Detect which cell encompasses the target text, then output its [x, y] center coordinate. 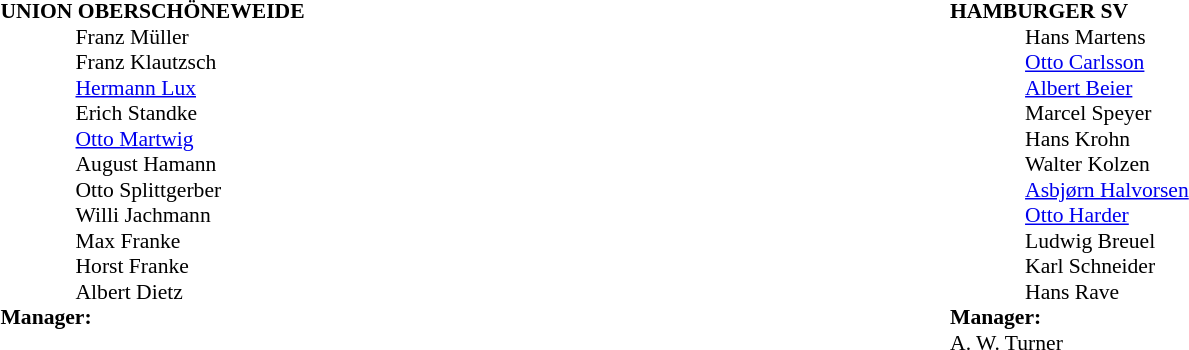
Hans Martens [1107, 37]
Hermann Lux [190, 88]
Asbjørn Halvorsen [1107, 190]
Franz Müller [190, 37]
Otto Carlsson [1107, 63]
Otto Splittgerber [190, 190]
Karl Schneider [1107, 267]
Erich Standke [190, 113]
Otto Harder [1107, 215]
Walter Kolzen [1107, 165]
Willi Jachmann [190, 215]
Hans Rave [1107, 292]
Franz Klautzsch [190, 63]
Otto Martwig [190, 139]
Hans Krohn [1107, 139]
Ludwig Breuel [1107, 241]
August Hamann [190, 165]
Albert Beier [1107, 88]
Marcel Speyer [1107, 113]
Albert Dietz [190, 292]
Max Franke [190, 241]
Horst Franke [190, 267]
